Find where the given text appears and provide that cell's center as [X, Y] coordinate. 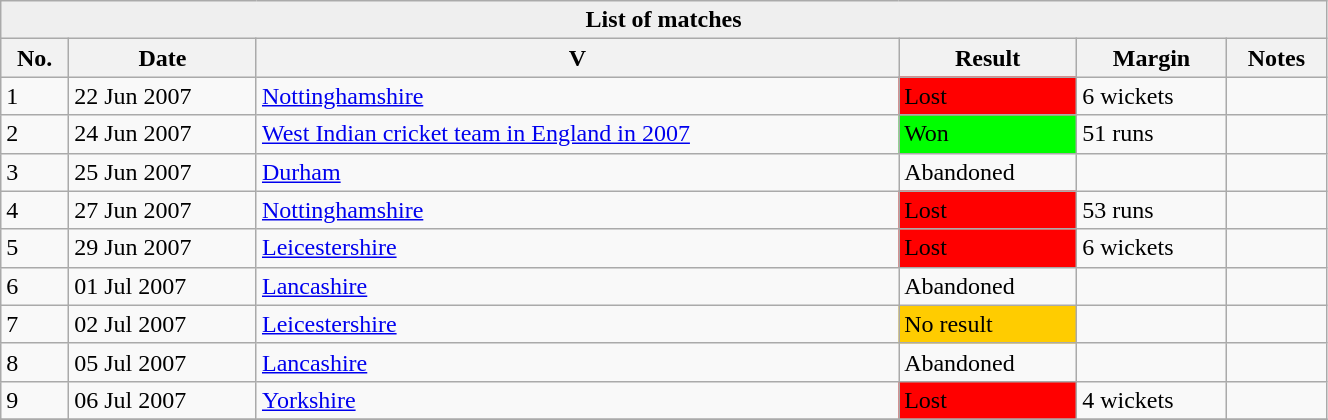
51 runs [1152, 134]
V [577, 58]
8 [35, 362]
List of matches [664, 20]
4 [35, 210]
01 Jul 2007 [163, 286]
Durham [577, 172]
3 [35, 172]
53 runs [1152, 210]
Margin [1152, 58]
7 [35, 324]
2 [35, 134]
27 Jun 2007 [163, 210]
No. [35, 58]
6 [35, 286]
06 Jul 2007 [163, 400]
25 Jun 2007 [163, 172]
West Indian cricket team in England in 2007 [577, 134]
29 Jun 2007 [163, 248]
Notes [1276, 58]
Result [988, 58]
4 wickets [1152, 400]
5 [35, 248]
22 Jun 2007 [163, 96]
1 [35, 96]
Yorkshire [577, 400]
02 Jul 2007 [163, 324]
Won [988, 134]
No result [988, 324]
24 Jun 2007 [163, 134]
05 Jul 2007 [163, 362]
9 [35, 400]
Date [163, 58]
